Determine the [X, Y] coordinate at the center of the cell enclosing the given text.  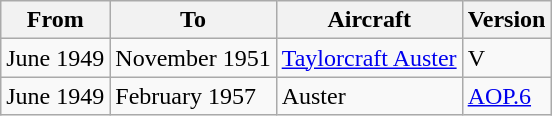
Version [506, 20]
AOP.6 [506, 96]
Taylorcraft Auster [369, 58]
Auster [369, 96]
To [193, 20]
V [506, 58]
February 1957 [193, 96]
November 1951 [193, 58]
From [56, 20]
Aircraft [369, 20]
